Extract the (X, Y) coordinate from the center of the cell holding the provided text.  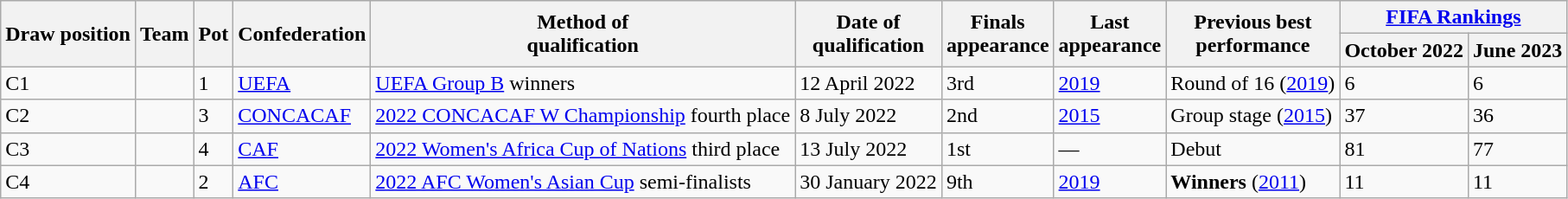
2022 AFC Women's Asian Cup semi-finalists (583, 182)
8 July 2022 (869, 116)
UEFA (303, 83)
FIFA Rankings (1454, 17)
36 (1517, 116)
2nd (998, 116)
Draw position (68, 34)
Date ofqualification (869, 34)
Finalsappearance (998, 34)
2022 CONCACAF W Championship fourth place (583, 116)
4 (214, 149)
1st (998, 149)
Previous bestperformance (1253, 34)
— (1110, 149)
37 (1404, 116)
Confederation (303, 34)
AFC (303, 182)
Method ofqualification (583, 34)
Pot (214, 34)
Team (164, 34)
Group stage (2015) (1253, 116)
CONCACAF (303, 116)
3 (214, 116)
June 2023 (1517, 50)
2015 (1110, 116)
77 (1517, 149)
81 (1404, 149)
C4 (68, 182)
C2 (68, 116)
CAF (303, 149)
Debut (1253, 149)
9th (998, 182)
30 January 2022 (869, 182)
1 (214, 83)
Lastappearance (1110, 34)
October 2022 (1404, 50)
UEFA Group B winners (583, 83)
13 July 2022 (869, 149)
2022 Women's Africa Cup of Nations third place (583, 149)
C3 (68, 149)
Round of 16 (2019) (1253, 83)
Winners (2011) (1253, 182)
2 (214, 182)
C1 (68, 83)
3rd (998, 83)
12 April 2022 (869, 83)
